Find where the given text appears and provide that cell's center as (X, Y) coordinate. 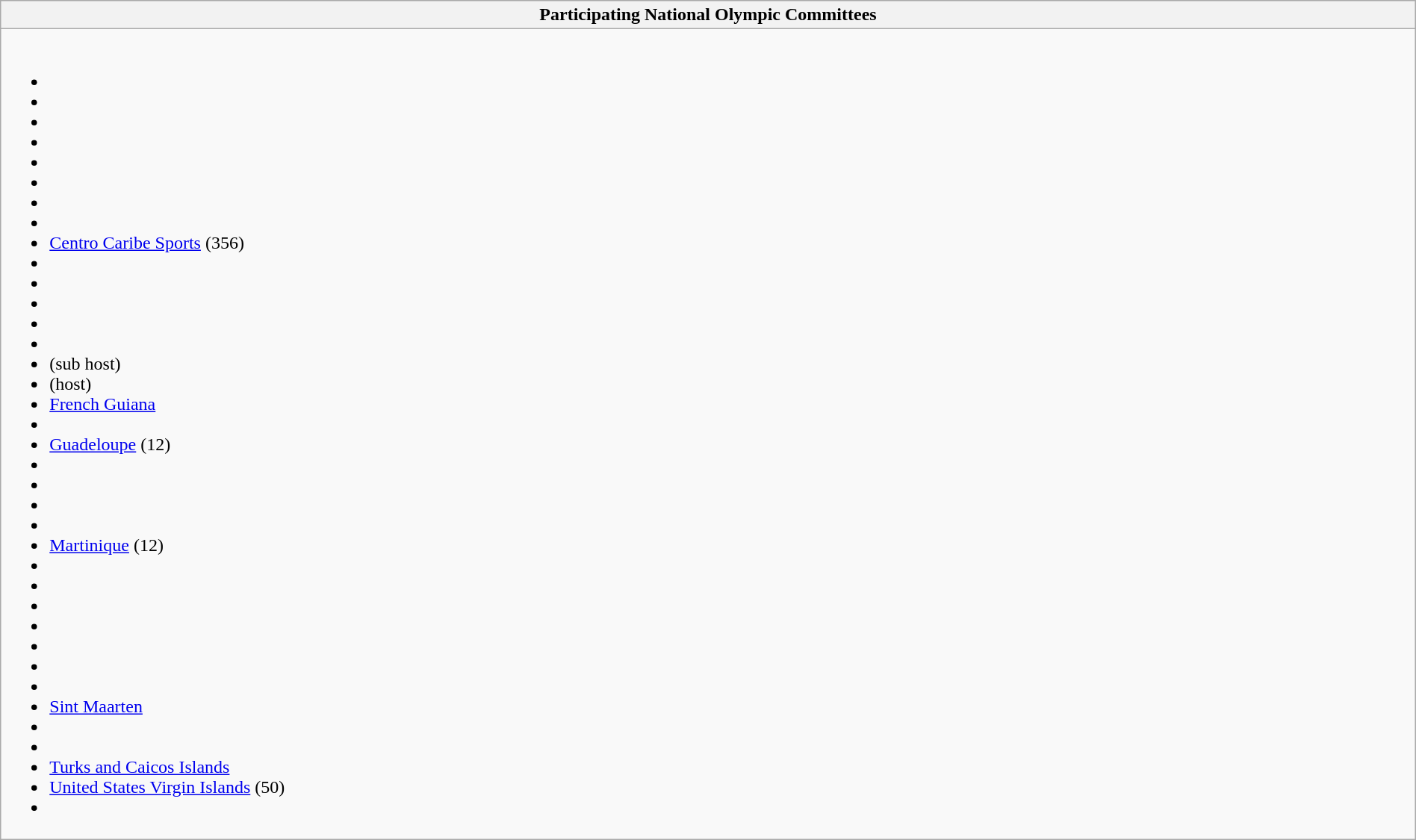
Participating National Olympic Committees (708, 15)
